For the text-containing cell, return its midpoint in [x, y] coordinate format. 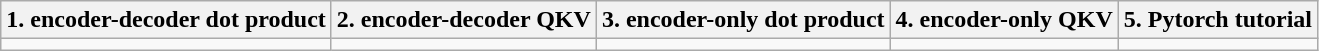
4. encoder-only QKV [1004, 20]
5. Pytorch tutorial [1218, 20]
2. encoder-decoder QKV [464, 20]
1. encoder-decoder dot product [166, 20]
3. encoder-only dot product [743, 20]
